Return [x, y] of the center of cell containing provided text 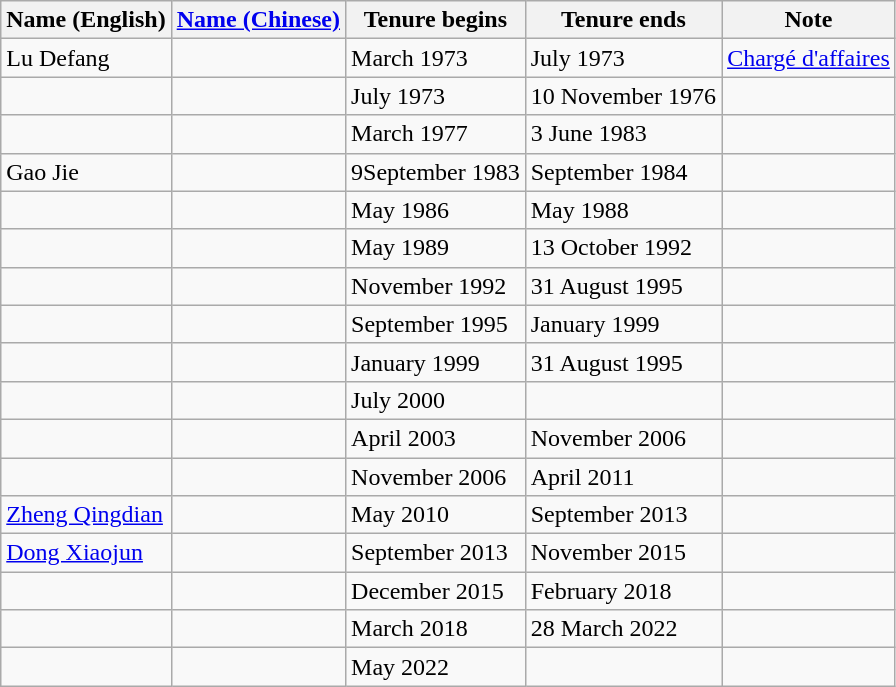
December 2015 [436, 591]
March 1977 [436, 134]
February 2018 [623, 591]
March 2018 [436, 629]
November 2015 [623, 553]
13 October 1992 [623, 248]
September 1995 [436, 324]
April 2011 [623, 477]
Tenure begins [436, 20]
Chargé d'affaires [809, 58]
Tenure ends [623, 20]
November 1992 [436, 286]
May 2010 [436, 515]
May 2022 [436, 667]
May 1989 [436, 248]
Zheng Qingdian [86, 515]
July 2000 [436, 400]
March 1973 [436, 58]
May 1988 [623, 210]
10 November 1976 [623, 96]
Note [809, 20]
28 March 2022 [623, 629]
May 1986 [436, 210]
3 June 1983 [623, 134]
Gao Jie [86, 172]
Name (Chinese) [258, 20]
9September 1983 [436, 172]
Name (English) [86, 20]
April 2003 [436, 438]
September 1984 [623, 172]
Lu Defang [86, 58]
Dong Xiaojun [86, 553]
